Return the [X, Y] coordinate for the center point of the cell that contains the specified text.  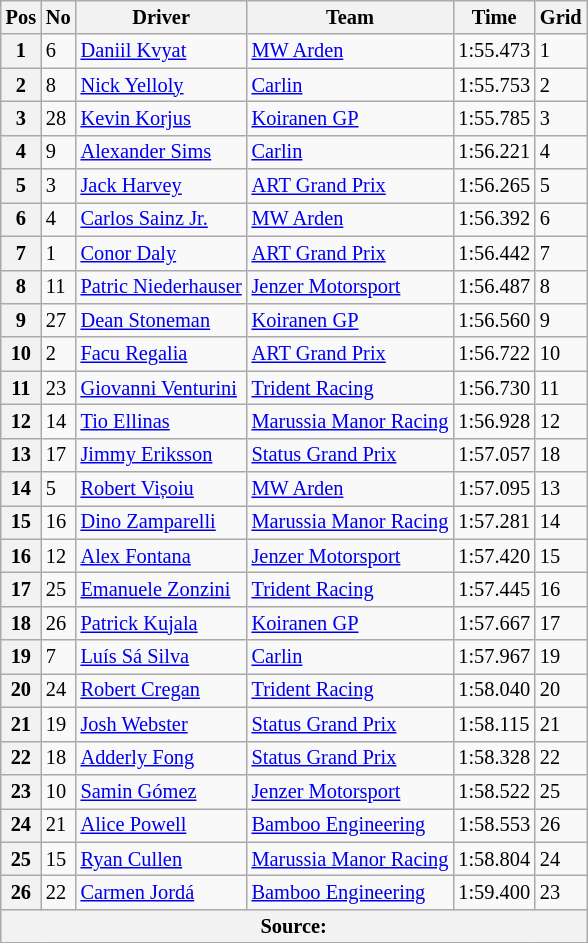
1:58.522 [494, 791]
1:55.785 [494, 118]
1:56.928 [494, 421]
1:55.473 [494, 51]
Patric Niederhauser [162, 287]
Daniil Kvyat [162, 51]
Emanuele Zonzini [162, 589]
Nick Yelloly [162, 85]
1:57.420 [494, 556]
Carmen Jordá [162, 892]
Source: [294, 926]
Pos [21, 17]
1:56.722 [494, 354]
Alexander Sims [162, 152]
1:58.553 [494, 825]
Driver [162, 17]
1:58.115 [494, 724]
1:58.804 [494, 859]
Ryan Cullen [162, 859]
Grid [561, 17]
Alex Fontana [162, 556]
27 [58, 320]
1:56.221 [494, 152]
Kevin Korjus [162, 118]
Josh Webster [162, 724]
Jack Harvey [162, 186]
1:57.667 [494, 623]
Carlos Sainz Jr. [162, 219]
Time [494, 17]
28 [58, 118]
1:56.392 [494, 219]
1:56.442 [494, 253]
No [58, 17]
Tio Ellinas [162, 421]
1:57.445 [494, 589]
Patrick Kujala [162, 623]
Adderly Fong [162, 758]
1:56.560 [494, 320]
1:57.967 [494, 657]
1:58.040 [494, 690]
Robert Vișoiu [162, 489]
1:57.095 [494, 489]
1:55.753 [494, 85]
Alice Powell [162, 825]
Luís Sá Silva [162, 657]
Conor Daly [162, 253]
Team [350, 17]
1:59.400 [494, 892]
Jimmy Eriksson [162, 455]
Facu Regalia [162, 354]
1:57.281 [494, 522]
Dino Zamparelli [162, 522]
1:58.328 [494, 758]
1:56.265 [494, 186]
Samin Gómez [162, 791]
Giovanni Venturini [162, 388]
1:56.730 [494, 388]
1:57.057 [494, 455]
Dean Stoneman [162, 320]
Robert Cregan [162, 690]
1:56.487 [494, 287]
